Return the (X, Y) coordinate for the center point of the cell that contains the specified text.  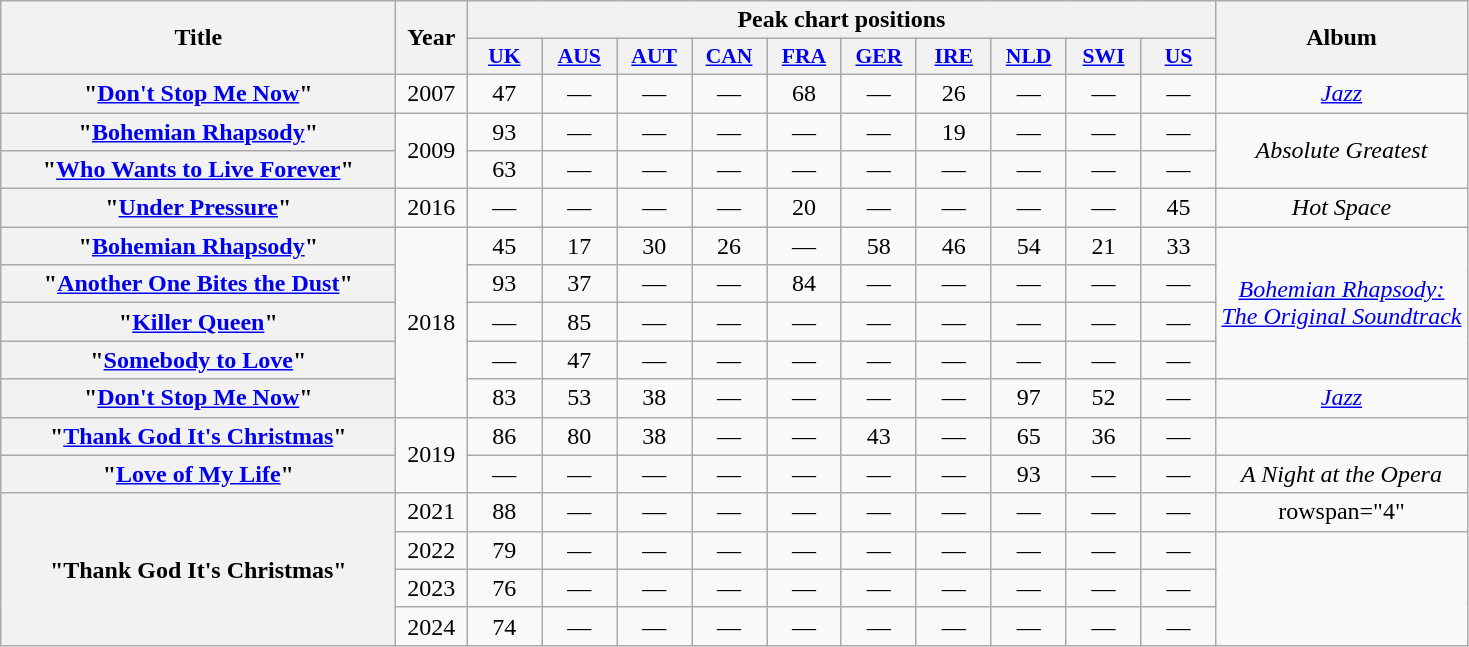
58 (878, 246)
2019 (432, 455)
79 (504, 550)
36 (1104, 436)
86 (504, 436)
37 (580, 284)
65 (1028, 436)
UK (504, 57)
54 (1028, 246)
Peak chart positions (842, 20)
74 (504, 626)
SWI (1104, 57)
46 (954, 246)
80 (580, 436)
2023 (432, 588)
Bohemian Rhapsody: The Original Soundtrack (1342, 303)
Year (432, 38)
"Under Pressure" (198, 208)
NLD (1028, 57)
2016 (432, 208)
IRE (954, 57)
"Somebody to Love" (198, 360)
2018 (432, 322)
17 (580, 246)
76 (504, 588)
US (1178, 57)
AUT (654, 57)
CAN (730, 57)
33 (1178, 246)
A Night at the Opera (1342, 474)
21 (1104, 246)
2024 (432, 626)
GER (878, 57)
2021 (432, 512)
53 (580, 398)
rowspan="4" (1342, 512)
88 (504, 512)
43 (878, 436)
FRA (804, 57)
Absolute Greatest (1342, 150)
52 (1104, 398)
83 (504, 398)
30 (654, 246)
Album (1342, 38)
Title (198, 38)
AUS (580, 57)
19 (954, 131)
"Another One Bites the Dust" (198, 284)
Hot Space (1342, 208)
2022 (432, 550)
63 (504, 170)
"Love of My Life" (198, 474)
97 (1028, 398)
"Who Wants to Live Forever" (198, 170)
20 (804, 208)
2009 (432, 150)
68 (804, 93)
2007 (432, 93)
85 (580, 322)
84 (804, 284)
"Killer Queen" (198, 322)
